From the cell containing the given text, extract its center point as [X, Y] coordinate. 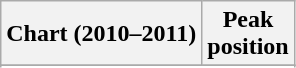
Chart (2010–2011) [102, 34]
Peakposition [248, 34]
